Identify which cell holds the provided text, then report its (x, y) central coordinate. 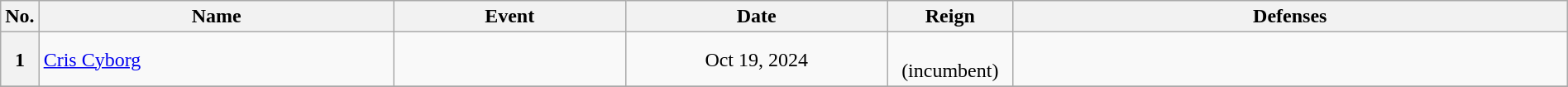
Reign (949, 17)
Name (217, 17)
Event (509, 17)
Date (756, 17)
Cris Cyborg (217, 60)
No. (20, 17)
Defenses (1290, 17)
(incumbent) (949, 60)
Oct 19, 2024 (756, 60)
1 (20, 60)
